Locate the cell with the specified text and output its (X, Y) center coordinate. 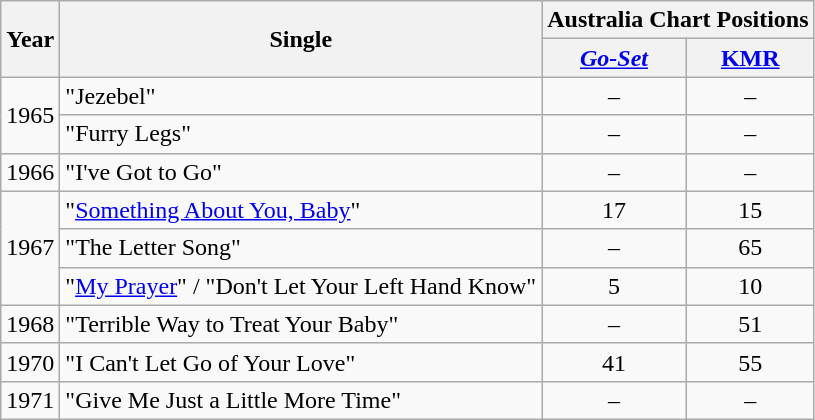
"Jezebel" (301, 96)
Australia Chart Positions (678, 20)
5 (614, 286)
"Terrible Way to Treat Your Baby" (301, 324)
65 (750, 248)
"Give Me Just a Little More Time" (301, 400)
1971 (30, 400)
10 (750, 286)
51 (750, 324)
1968 (30, 324)
"I Can't Let Go of Your Love" (301, 362)
41 (614, 362)
17 (614, 210)
Go-Set (614, 58)
1970 (30, 362)
KMR (750, 58)
"Something About You, Baby" (301, 210)
55 (750, 362)
1965 (30, 115)
Single (301, 39)
"I've Got to Go" (301, 172)
"My Prayer" / "Don't Let Your Left Hand Know" (301, 286)
"Furry Legs" (301, 134)
Year (30, 39)
15 (750, 210)
1966 (30, 172)
"The Letter Song" (301, 248)
1967 (30, 248)
